Locate the cell with the specified text and output its [x, y] center coordinate. 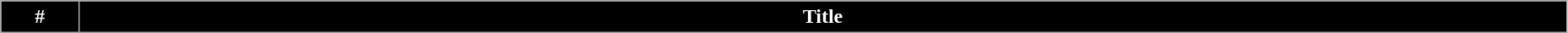
# [40, 17]
Title [823, 17]
